Pinpoint the cell where the given text exists, returning its [x, y] midpoint coordinate. 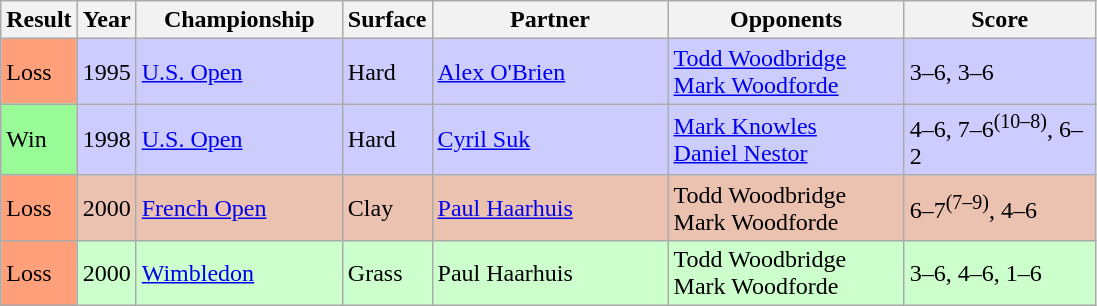
French Open [239, 208]
Cyril Suk [550, 140]
Partner [550, 20]
3–6, 3–6 [1000, 72]
Year [106, 20]
Win [39, 140]
Alex O'Brien [550, 72]
Mark Knowles Daniel Nestor [786, 140]
Wimbledon [239, 272]
Clay [387, 208]
6–7(7–9), 4–6 [1000, 208]
Championship [239, 20]
1998 [106, 140]
Surface [387, 20]
4–6, 7–6(10–8), 6–2 [1000, 140]
Score [1000, 20]
Grass [387, 272]
Opponents [786, 20]
Result [39, 20]
1995 [106, 72]
3–6, 4–6, 1–6 [1000, 272]
